For the text-containing cell, return its midpoint in [x, y] coordinate format. 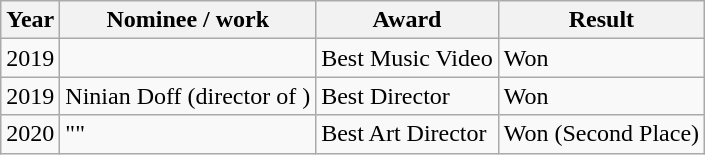
Ninian Doff (director of ) [188, 96]
Year [30, 20]
Result [601, 20]
Best Director [408, 96]
Nominee / work [188, 20]
"" [188, 134]
Best Art Director [408, 134]
Won (Second Place) [601, 134]
Award [408, 20]
Best Music Video [408, 58]
2020 [30, 134]
